Search for the cell housing the specified text and yield its [x, y] center coordinate. 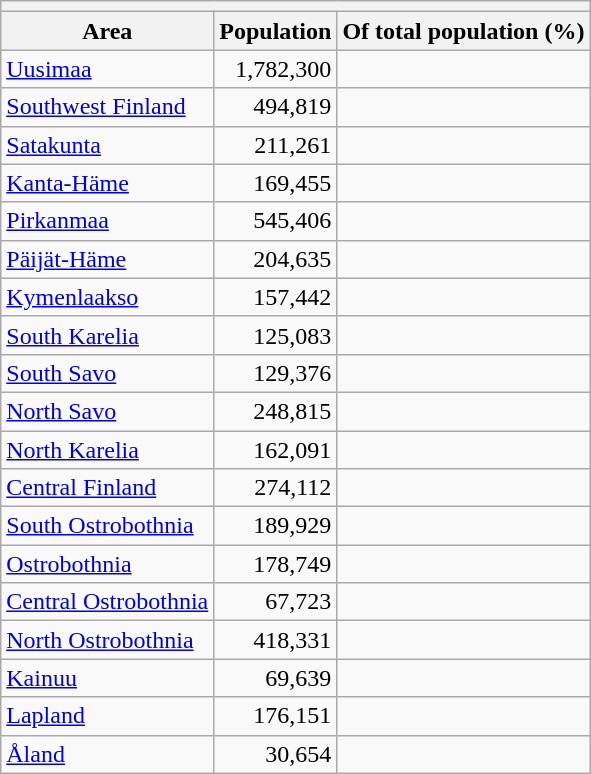
30,654 [276, 754]
Central Finland [108, 488]
67,723 [276, 602]
Ostrobothnia [108, 564]
125,083 [276, 335]
Satakunta [108, 145]
69,639 [276, 678]
176,151 [276, 716]
Päijät-Häme [108, 259]
418,331 [276, 640]
204,635 [276, 259]
Area [108, 31]
Kainuu [108, 678]
494,819 [276, 107]
South Ostrobothnia [108, 526]
Population [276, 31]
211,261 [276, 145]
169,455 [276, 183]
129,376 [276, 373]
274,112 [276, 488]
178,749 [276, 564]
North Ostrobothnia [108, 640]
South Savo [108, 373]
Kymenlaakso [108, 297]
157,442 [276, 297]
Åland [108, 754]
Southwest Finland [108, 107]
Of total population (%) [464, 31]
North Karelia [108, 449]
545,406 [276, 221]
North Savo [108, 411]
Central Ostrobothnia [108, 602]
248,815 [276, 411]
Lapland [108, 716]
South Karelia [108, 335]
Kanta-Häme [108, 183]
189,929 [276, 526]
1,782,300 [276, 69]
Uusimaa [108, 69]
Pirkanmaa [108, 221]
162,091 [276, 449]
